Identify which cell holds the provided text, then report its (X, Y) central coordinate. 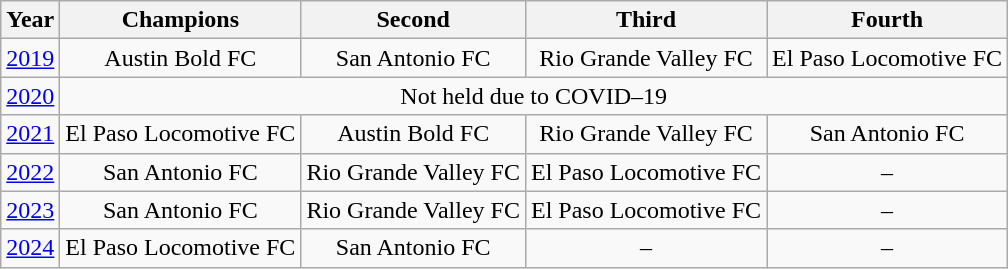
2022 (30, 172)
2021 (30, 134)
Champions (180, 20)
2020 (30, 96)
Not held due to COVID–19 (534, 96)
2024 (30, 248)
2023 (30, 210)
Second (414, 20)
Fourth (888, 20)
2019 (30, 58)
Third (646, 20)
Year (30, 20)
